Return the (X, Y) coordinate for the center point of the cell that contains the specified text.  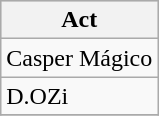
Casper Mágico (80, 58)
Act (80, 20)
D.OZi (80, 96)
